Output the (x, y) coordinate of the center of the cell containing the given text.  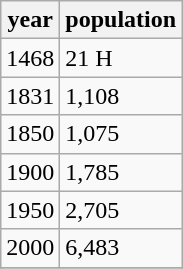
1,075 (121, 134)
1,785 (121, 172)
6,483 (121, 248)
year (30, 20)
2,705 (121, 210)
1900 (30, 172)
1950 (30, 210)
1850 (30, 134)
1468 (30, 58)
population (121, 20)
21 H (121, 58)
1,108 (121, 96)
1831 (30, 96)
2000 (30, 248)
